Find where the given text appears and provide that cell's center as (X, Y) coordinate. 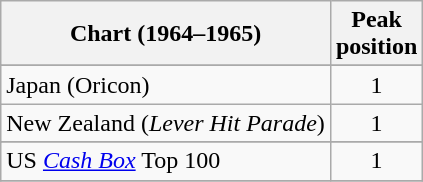
US Cash Box Top 100 (166, 161)
Chart (1964–1965) (166, 34)
New Zealand (Lever Hit Parade) (166, 123)
Peakposition (376, 34)
Japan (Oricon) (166, 85)
